Identify which cell holds the provided text, then report its (x, y) central coordinate. 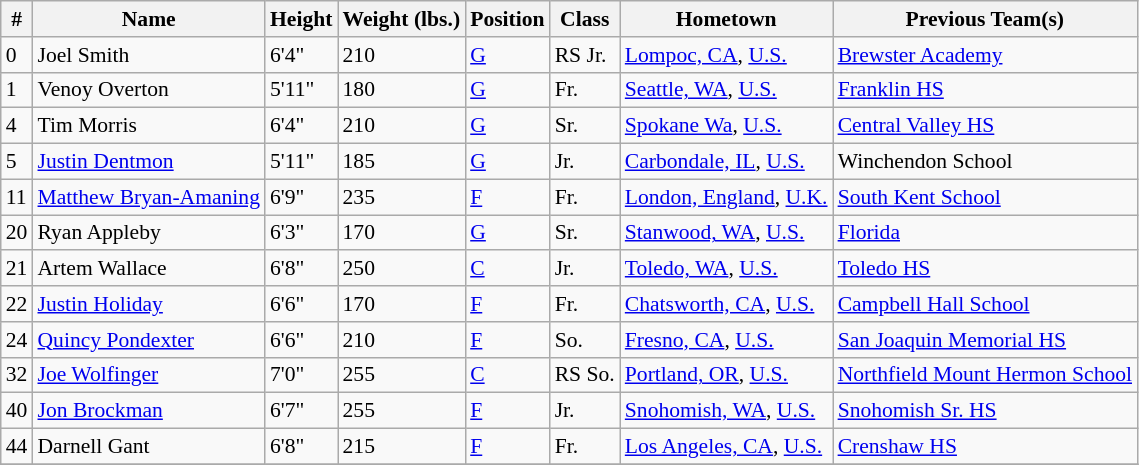
180 (402, 90)
Central Valley HS (985, 126)
6'9" (301, 197)
44 (17, 447)
20 (17, 233)
Joe Wolfinger (148, 375)
So. (585, 340)
Name (148, 19)
Jon Brockman (148, 411)
London, England, U.K. (726, 197)
Darnell Gant (148, 447)
Northfield Mount Hermon School (985, 375)
Matthew Bryan-Amaning (148, 197)
RS So. (585, 375)
Stanwood, WA, U.S. (726, 233)
Class (585, 19)
Los Angeles, CA, U.S. (726, 447)
215 (402, 447)
Weight (lbs.) (402, 19)
Campbell Hall School (985, 304)
40 (17, 411)
Lompoc, CA, U.S. (726, 55)
Franklin HS (985, 90)
San Joaquin Memorial HS (985, 340)
Chatsworth, CA, U.S. (726, 304)
Position (507, 19)
Justin Dentmon (148, 162)
South Kent School (985, 197)
Florida (985, 233)
Snohomish, WA, U.S. (726, 411)
185 (402, 162)
Toledo HS (985, 269)
Spokane Wa, U.S. (726, 126)
Crenshaw HS (985, 447)
Height (301, 19)
22 (17, 304)
Justin Holiday (148, 304)
6'7" (301, 411)
24 (17, 340)
Seattle, WA, U.S. (726, 90)
Tim Morris (148, 126)
Toledo, WA, U.S. (726, 269)
0 (17, 55)
6'3" (301, 233)
Hometown (726, 19)
Carbondale, IL, U.S. (726, 162)
5 (17, 162)
RS Jr. (585, 55)
21 (17, 269)
11 (17, 197)
Winchendon School (985, 162)
Artem Wallace (148, 269)
Fresno, CA, U.S. (726, 340)
Brewster Academy (985, 55)
4 (17, 126)
Quincy Pondexter (148, 340)
Venoy Overton (148, 90)
235 (402, 197)
Snohomish Sr. HS (985, 411)
Joel Smith (148, 55)
Ryan Appleby (148, 233)
250 (402, 269)
1 (17, 90)
Portland, OR, U.S. (726, 375)
7'0" (301, 375)
32 (17, 375)
# (17, 19)
Previous Team(s) (985, 19)
